Extract the [X, Y] coordinate from the center of the cell holding the provided text.  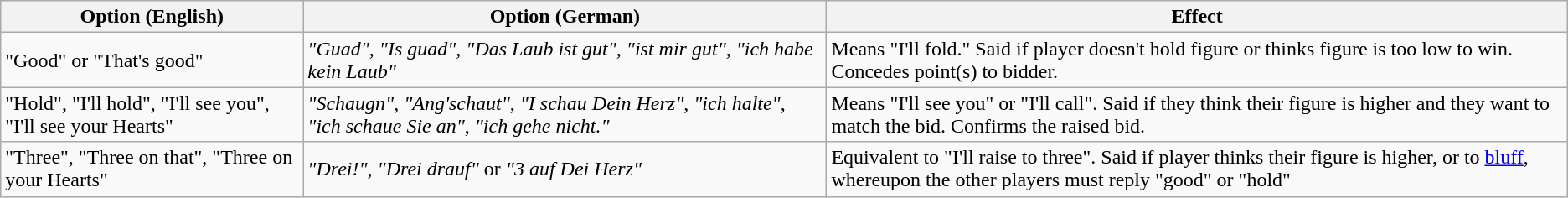
Means "I'll fold." Said if player doesn't hold figure or thinks figure is too low to win. Concedes point(s) to bidder. [1197, 60]
"Three", "Three on that", "Three on your Hearts" [152, 169]
Option (English) [152, 17]
"Schaugn", "Ang'schaut", "I schau Dein Herz", "ich halte", "ich schaue Sie an", "ich gehe nicht." [565, 114]
Option (German) [565, 17]
Means "I'll see you" or "I'll call". Said if they think their figure is higher and they want to match the bid. Confirms the raised bid. [1197, 114]
"Hold", "I'll hold", "I'll see you", "I'll see your Hearts" [152, 114]
Effect [1197, 17]
"Guad", "Is guad", "Das Laub ist gut", "ist mir gut", "ich habe kein Laub" [565, 60]
"Drei!", "Drei drauf" or "3 auf Dei Herz" [565, 169]
"Good" or "That's good" [152, 60]
